Return [X, Y] of the center of cell containing provided text 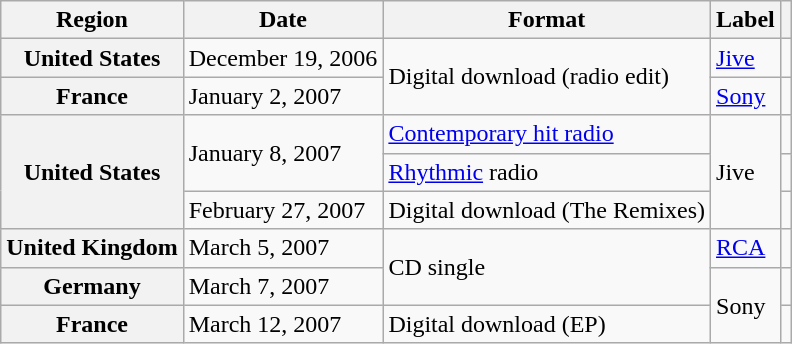
Region [92, 20]
December 19, 2006 [283, 58]
January 2, 2007 [283, 96]
United Kingdom [92, 248]
Digital download (radio edit) [547, 77]
Rhythmic radio [547, 172]
February 27, 2007 [283, 210]
Germany [92, 286]
Format [547, 20]
Label [746, 20]
January 8, 2007 [283, 153]
Date [283, 20]
RCA [746, 248]
March 5, 2007 [283, 248]
March 7, 2007 [283, 286]
Digital download (EP) [547, 324]
CD single [547, 267]
March 12, 2007 [283, 324]
Contemporary hit radio [547, 134]
Digital download (The Remixes) [547, 210]
